Pinpoint the cell where the given text exists, returning its [x, y] midpoint coordinate. 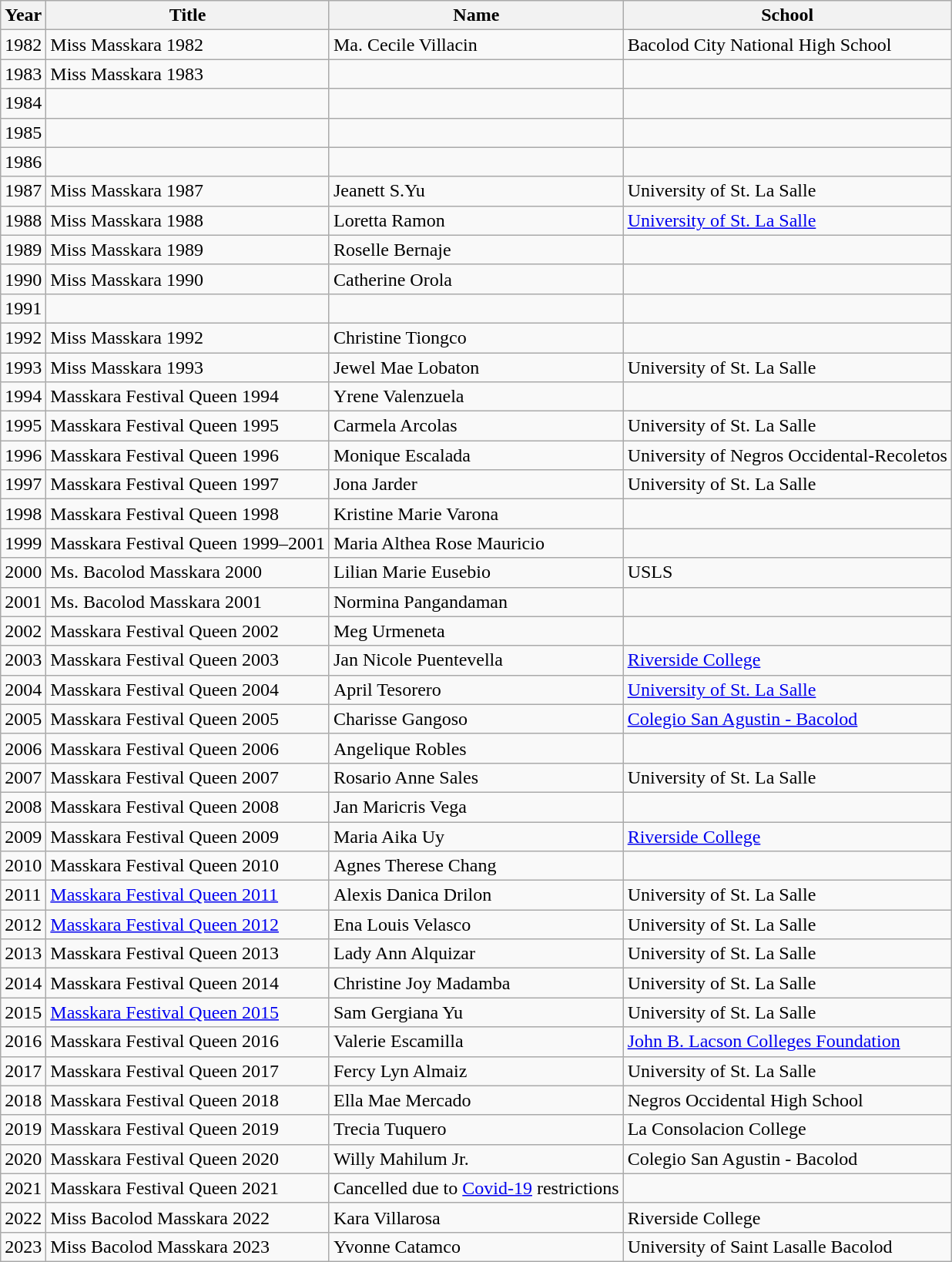
Masskara Festival Queen 2016 [188, 1042]
2005 [23, 719]
Rosario Anne Sales [476, 777]
Year [23, 15]
University of Saint Lasalle Bacolod [787, 1247]
Masskara Festival Queen 2013 [188, 954]
Masskara Festival Queen 2011 [188, 895]
1987 [23, 191]
Name [476, 15]
Masskara Festival Queen 2004 [188, 690]
2015 [23, 1012]
Jewel Mae Lobaton [476, 368]
Masskara Festival Queen 1996 [188, 455]
2016 [23, 1042]
2004 [23, 690]
1996 [23, 455]
1992 [23, 337]
2003 [23, 660]
Masskara Festival Queen 1995 [188, 426]
Masskara Festival Queen 2003 [188, 660]
Masskara Festival Queen 2007 [188, 777]
Masskara Festival Queen 2002 [188, 631]
Fercy Lyn Almaiz [476, 1071]
1989 [23, 250]
Charisse Gangoso [476, 719]
2002 [23, 631]
2023 [23, 1247]
Miss Bacolod Masskara 2022 [188, 1217]
Masskara Festival Queen 2019 [188, 1129]
2001 [23, 602]
Catherine Orola [476, 279]
1994 [23, 397]
1993 [23, 368]
University of Negros Occidental-Recoletos [787, 455]
2000 [23, 572]
Masskara Festival Queen 2005 [188, 719]
Negros Occidental High School [787, 1100]
La Consolacion College [787, 1129]
2008 [23, 807]
Christine Joy Madamba [476, 983]
2017 [23, 1071]
Masskara Festival Queen 1994 [188, 397]
Masskara Festival Queen 1998 [188, 514]
Masskara Festival Queen 2021 [188, 1188]
Masskara Festival Queen 2018 [188, 1100]
Miss Masskara 1993 [188, 368]
1988 [23, 220]
1997 [23, 485]
Bacolod City National High School [787, 45]
Masskara Festival Queen 2006 [188, 748]
Masskara Festival Queen 2009 [188, 836]
Ella Mae Mercado [476, 1100]
1983 [23, 74]
2010 [23, 866]
2009 [23, 836]
Carmela Arcolas [476, 426]
Maria Aika Uy [476, 836]
2013 [23, 954]
Jan Maricris Vega [476, 807]
Miss Bacolod Masskara 2023 [188, 1247]
1990 [23, 279]
Masskara Festival Queen 2015 [188, 1012]
Jan Nicole Puentevella [476, 660]
Jona Jarder [476, 485]
1991 [23, 308]
Miss Masskara 1992 [188, 337]
Title [188, 15]
Jeanett S.Yu [476, 191]
Yrene Valenzuela [476, 397]
2014 [23, 983]
Normina Pangandaman [476, 602]
School [787, 15]
Miss Masskara 1987 [188, 191]
1985 [23, 133]
Masskara Festival Queen 2008 [188, 807]
2021 [23, 1188]
Masskara Festival Queen 2017 [188, 1071]
Kara Villarosa [476, 1217]
Masskara Festival Queen 1997 [188, 485]
1982 [23, 45]
Agnes Therese Chang [476, 866]
2006 [23, 748]
1984 [23, 103]
1995 [23, 426]
Miss Masskara 1990 [188, 279]
Masskara Festival Queen 1999–2001 [188, 543]
2019 [23, 1129]
Roselle Bernaje [476, 250]
Masskara Festival Queen 2012 [188, 925]
Masskara Festival Queen 2010 [188, 866]
2022 [23, 1217]
Maria Althea Rose Mauricio [476, 543]
Ms. Bacolod Masskara 2001 [188, 602]
Christine Tiongco [476, 337]
Meg Urmeneta [476, 631]
Trecia Tuquero [476, 1129]
Masskara Festival Queen 2020 [188, 1159]
Valerie Escamilla [476, 1042]
1986 [23, 162]
John B. Lacson Colleges Foundation [787, 1042]
Miss Masskara 1988 [188, 220]
2020 [23, 1159]
Lady Ann Alquizar [476, 954]
1999 [23, 543]
Ma. Cecile Villacin [476, 45]
2018 [23, 1100]
Miss Masskara 1989 [188, 250]
Monique Escalada [476, 455]
Sam Gergiana Yu [476, 1012]
Miss Masskara 1982 [188, 45]
1998 [23, 514]
USLS [787, 572]
Kristine Marie Varona [476, 514]
Angelique Robles [476, 748]
Alexis Danica Drilon [476, 895]
Masskara Festival Queen 2014 [188, 983]
Willy Mahilum Jr. [476, 1159]
2007 [23, 777]
Ms. Bacolod Masskara 2000 [188, 572]
April Tesorero [476, 690]
Yvonne Catamco [476, 1247]
Cancelled due to Covid-19 restrictions [476, 1188]
Loretta Ramon [476, 220]
2012 [23, 925]
Miss Masskara 1983 [188, 74]
Lilian Marie Eusebio [476, 572]
2011 [23, 895]
Ena Louis Velasco [476, 925]
